Search for the cell housing the specified text and yield its (X, Y) center coordinate. 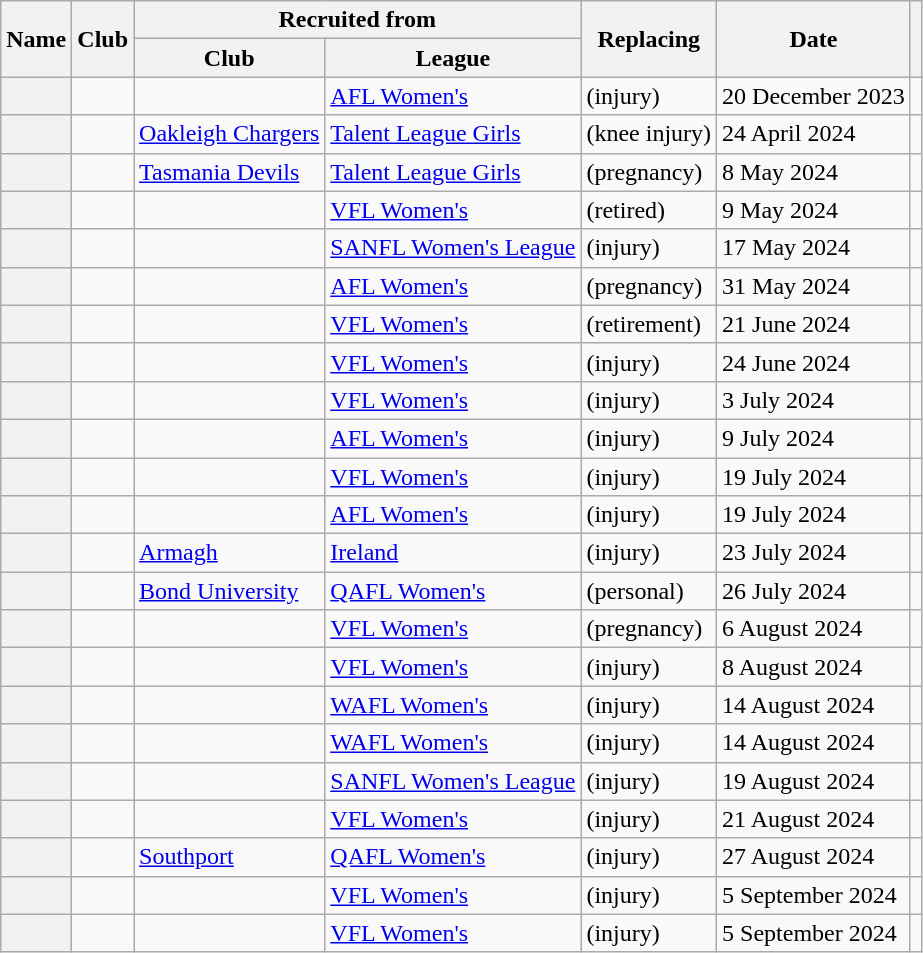
(knee injury) (649, 134)
24 April 2024 (814, 134)
League (453, 58)
17 May 2024 (814, 248)
21 August 2024 (814, 819)
9 May 2024 (814, 210)
Date (814, 39)
9 July 2024 (814, 438)
(retired) (649, 210)
8 August 2024 (814, 667)
Name (36, 39)
Southport (230, 857)
Armagh (230, 553)
24 June 2024 (814, 362)
Recruited from (358, 20)
20 December 2023 (814, 96)
Tasmania Devils (230, 172)
6 August 2024 (814, 629)
26 July 2024 (814, 591)
Ireland (453, 553)
23 July 2024 (814, 553)
8 May 2024 (814, 172)
31 May 2024 (814, 286)
Bond University (230, 591)
Replacing (649, 39)
3 July 2024 (814, 400)
Oakleigh Chargers (230, 134)
21 June 2024 (814, 324)
(personal) (649, 591)
19 August 2024 (814, 781)
27 August 2024 (814, 857)
(retirement) (649, 324)
